Detect which cell encompasses the target text, then output its [X, Y] center coordinate. 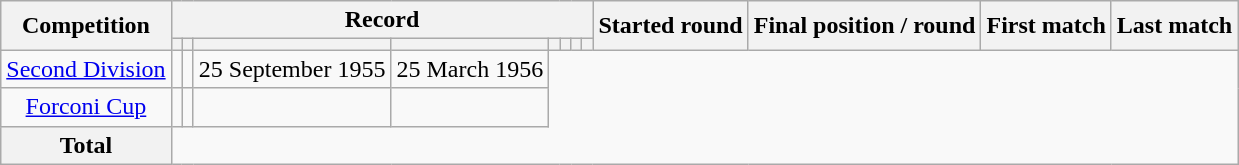
Record [382, 20]
Final position / round [864, 26]
Last match [1174, 26]
First match [1046, 26]
Total [86, 145]
Started round [670, 26]
Forconi Cup [86, 107]
Second Division [86, 69]
Competition [86, 26]
25 September 1955 [292, 69]
25 March 1956 [470, 69]
